Capture the cell that displays the provided text and extract its (x, y) central coordinate. 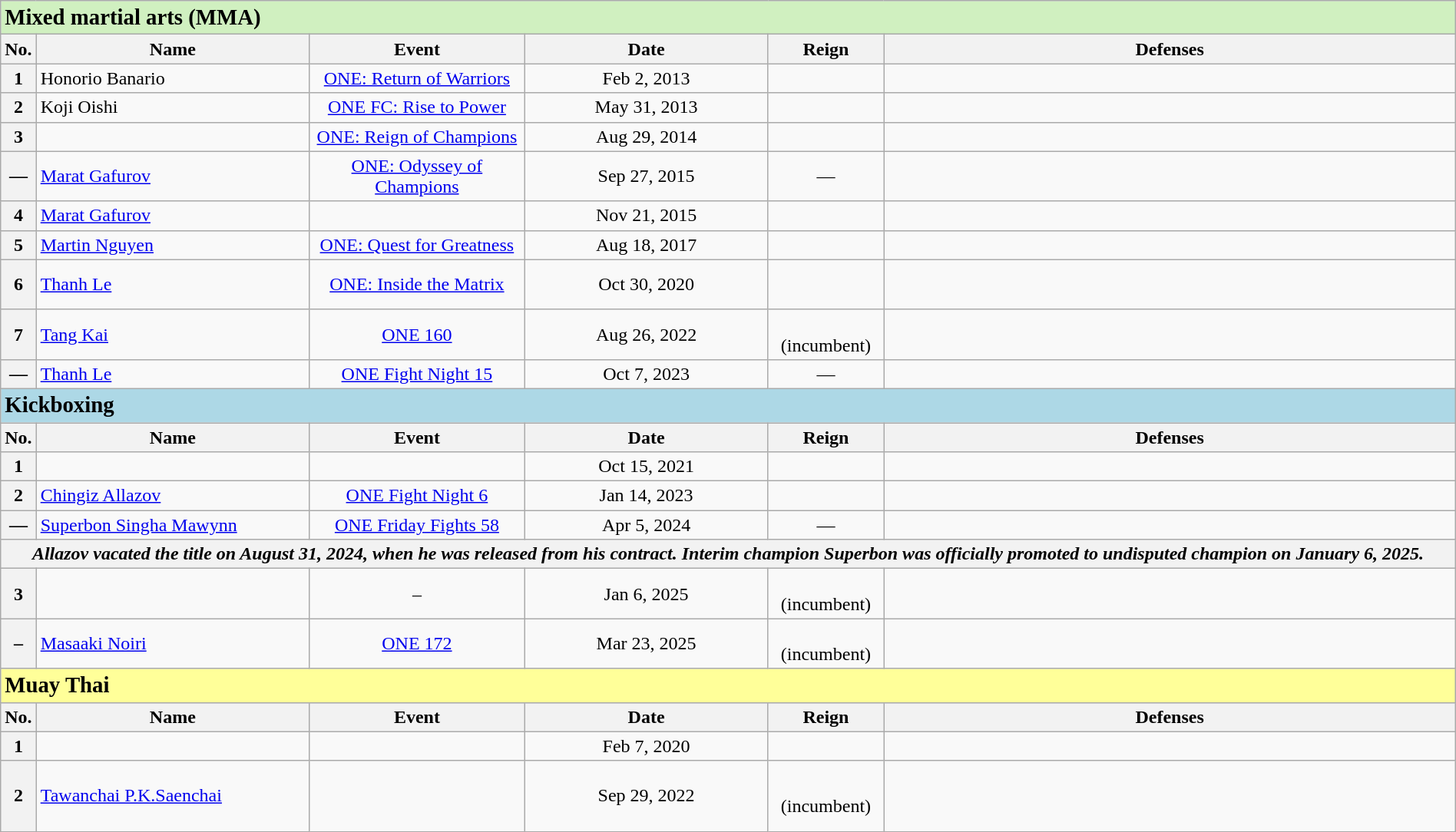
Apr 5, 2024 (647, 525)
Aug 29, 2014 (647, 137)
Oct 7, 2023 (647, 374)
Kickboxing (728, 405)
Sep 29, 2022 (647, 796)
ONE 172 (418, 643)
Martin Nguyen (172, 245)
5 (18, 245)
Jan 14, 2023 (647, 496)
ONE Fight Night 15 (418, 374)
ONE: Quest for Greatness (418, 245)
Koji Oishi (172, 107)
ONE Friday Fights 58 (418, 525)
Mar 23, 2025 (647, 643)
Aug 18, 2017 (647, 245)
6 (18, 284)
Muay Thai (728, 685)
Feb 2, 2013 (647, 78)
ONE: Odyssey of Champions (418, 177)
May 31, 2013 (647, 107)
Mixed martial arts (MMA) (728, 18)
ONE: Return of Warriors (418, 78)
ONE: Reign of Champions (418, 137)
Nov 21, 2015 (647, 216)
ONE 160 (418, 335)
Chingiz Allazov (172, 496)
Oct 15, 2021 (647, 467)
Jan 6, 2025 (647, 594)
Honorio Banario (172, 78)
Oct 30, 2020 (647, 284)
ONE Fight Night 6 (418, 496)
ONE FC: Rise to Power (418, 107)
Feb 7, 2020 (647, 746)
4 (18, 216)
Aug 26, 2022 (647, 335)
Superbon Singha Mawynn (172, 525)
Sep 27, 2015 (647, 177)
Tang Kai (172, 335)
Tawanchai P.K.Saenchai (172, 796)
7 (18, 335)
ONE: Inside the Matrix (418, 284)
Masaaki Noiri (172, 643)
